Detect which cell encompasses the target text, then output its [X, Y] center coordinate. 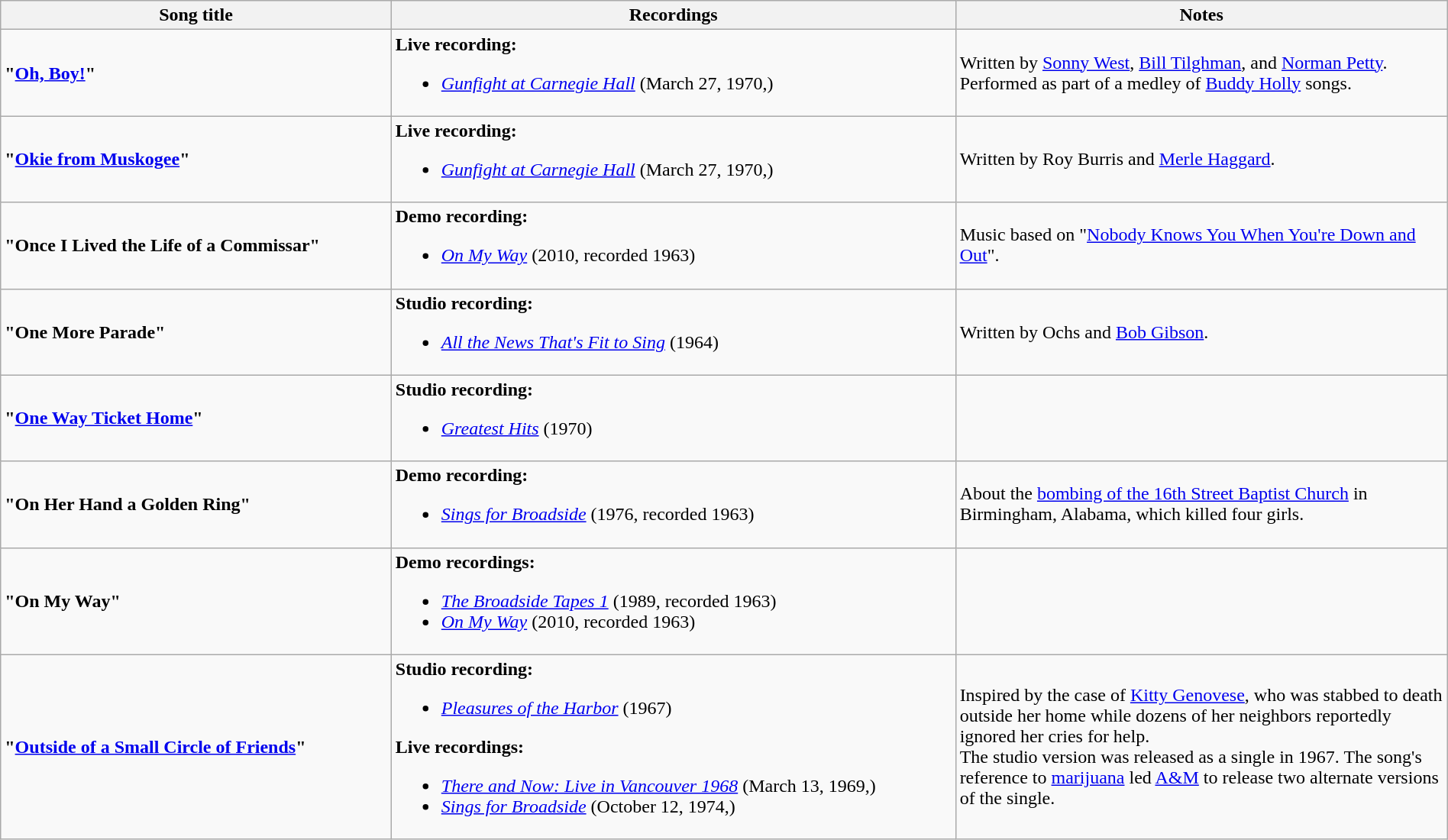
Written by Roy Burris and Merle Haggard. [1201, 159]
Written by Ochs and Bob Gibson. [1201, 331]
Studio recording:Greatest Hits (1970) [674, 418]
"Once I Lived the Life of a Commissar" [196, 246]
Demo recording:Sings for Broadside (1976, recorded 1963) [674, 504]
"One More Parade" [196, 331]
Recordings [674, 15]
About the bombing of the 16th Street Baptist Church in Birmingham, Alabama, which killed four girls. [1201, 504]
"On Her Hand a Golden Ring" [196, 504]
"Oh, Boy!" [196, 73]
Studio recording:All the News That's Fit to Sing (1964) [674, 331]
Demo recording:On My Way (2010, recorded 1963) [674, 246]
Written by Sonny West, Bill Tilghman, and Norman Petty.Performed as part of a medley of Buddy Holly songs. [1201, 73]
"Outside of a Small Circle of Friends" [196, 747]
Notes [1201, 15]
"Okie from Muskogee" [196, 159]
"On My Way" [196, 601]
Song title [196, 15]
Demo recordings:The Broadside Tapes 1 (1989, recorded 1963)On My Way (2010, recorded 1963) [674, 601]
Music based on "Nobody Knows You When You're Down and Out". [1201, 246]
"One Way Ticket Home" [196, 418]
